Capture the cell that displays the provided text and extract its [x, y] central coordinate. 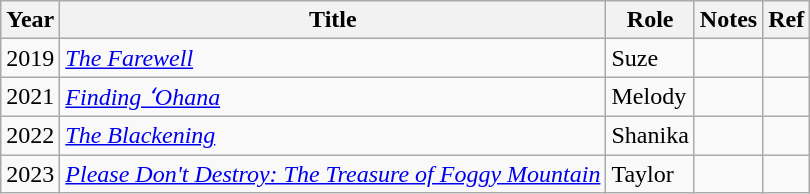
The Blackening [333, 135]
Melody [650, 97]
Role [650, 20]
Year [30, 20]
Shanika [650, 135]
Taylor [650, 173]
Notes [728, 20]
2023 [30, 173]
Finding ʻOhana [333, 97]
Title [333, 20]
The Farewell [333, 58]
Suze [650, 58]
Ref [786, 20]
2019 [30, 58]
2022 [30, 135]
Please Don't Destroy: The Treasure of Foggy Mountain [333, 173]
2021 [30, 97]
